For the text-containing cell, return its midpoint in [X, Y] coordinate format. 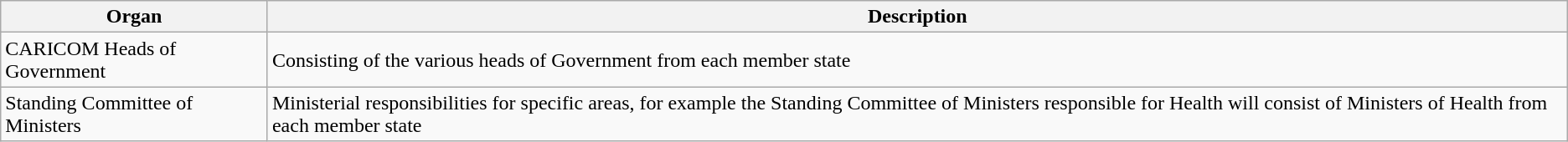
Organ [134, 17]
Description [917, 17]
Consisting of the various heads of Government from each member state [917, 60]
CARICOM Heads of Government [134, 60]
Standing Committee of Ministers [134, 114]
